Locate the cell with the specified text and output its [x, y] center coordinate. 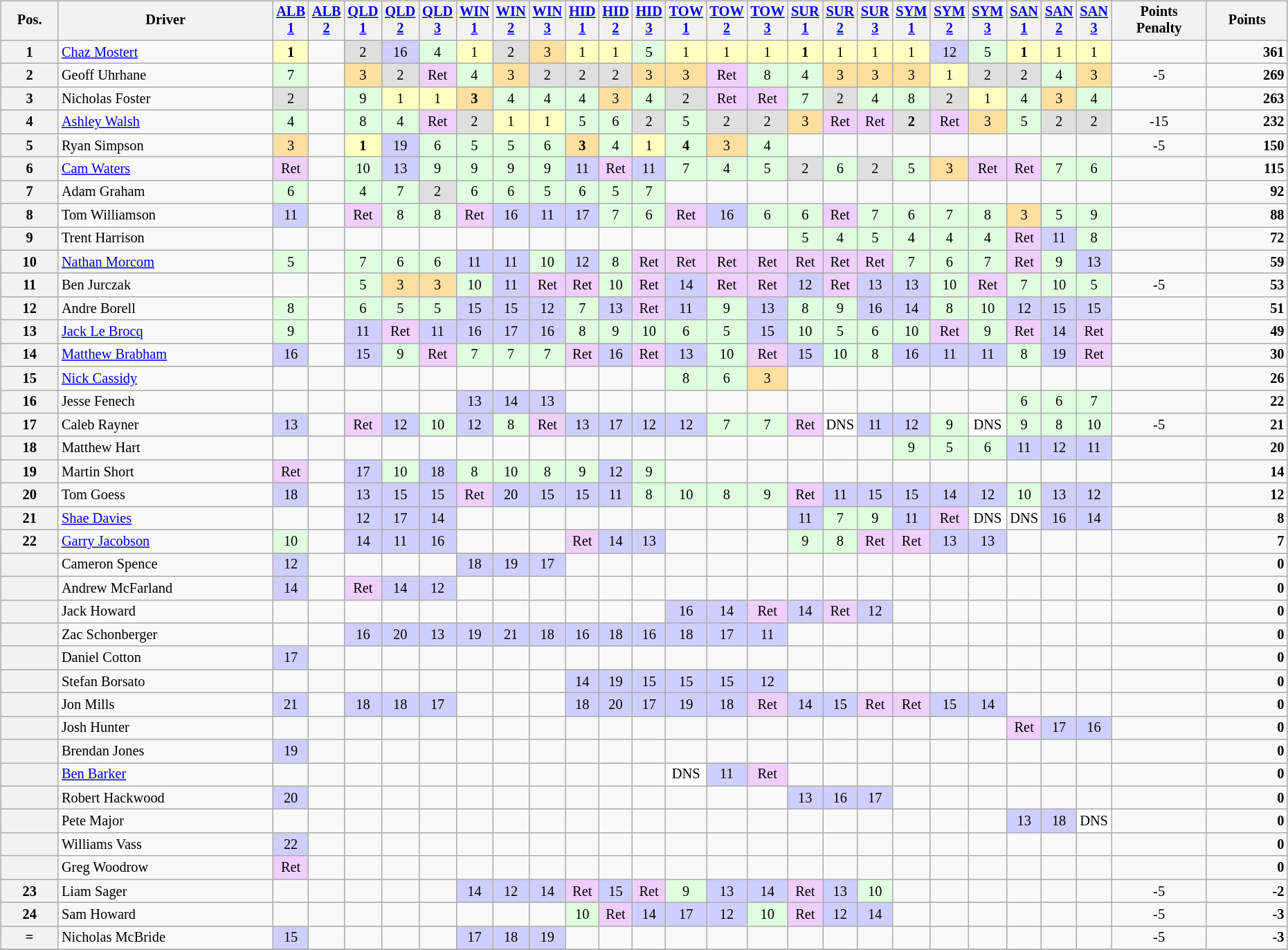
QLD 1 [363, 21]
Ashley Walsh [165, 122]
115 [1247, 169]
Jack Howard [165, 611]
SUR 1 [805, 21]
30 [1247, 355]
Martin Short [165, 472]
Greg Woodrow [165, 868]
Garry Jacobson [165, 541]
SAN 3 [1094, 21]
SUR 2 [840, 21]
92 [1247, 192]
Trent Harrison [165, 239]
Josh Hunter [165, 728]
26 [1247, 378]
Cameron Spence [165, 565]
53 [1247, 285]
Ryan Simpson [165, 145]
Daniel Cotton [165, 658]
ALB 1 [291, 21]
Points [1247, 21]
Liam Sager [165, 891]
Ben Barker [165, 775]
TOW 2 [727, 21]
232 [1247, 122]
361 [1247, 52]
Tom Williamson [165, 215]
Robert Hackwood [165, 798]
Sam Howard [165, 915]
-15 [1159, 122]
HID 3 [649, 21]
-2 [1247, 891]
Nathan Morcom [165, 262]
Nicholas Foster [165, 99]
Adam Graham [165, 192]
Williams Vass [165, 845]
72 [1247, 239]
SYM 3 [987, 21]
QLD 3 [437, 21]
ALB 2 [327, 21]
59 [1247, 262]
Matthew Hart [165, 448]
Nicholas McBride [165, 938]
Brendan Jones [165, 751]
= [29, 938]
Chaz Mostert [165, 52]
Andre Borell [165, 309]
Tom Goess [165, 495]
SAN 2 [1059, 21]
SUR 3 [875, 21]
Pete Major [165, 821]
263 [1247, 99]
49 [1247, 332]
Ben Jurczak [165, 285]
24 [29, 915]
Jon Mills [165, 705]
Andrew McFarland [165, 588]
Nick Cassidy [165, 378]
Driver [165, 21]
WIN 1 [475, 21]
SYM 2 [950, 21]
WIN 2 [511, 21]
23 [29, 891]
150 [1247, 145]
88 [1247, 215]
Geoff Uhrhane [165, 75]
Stefan Borsato [165, 681]
TOW 3 [767, 21]
SAN 1 [1024, 21]
51 [1247, 309]
Caleb Rayner [165, 425]
HID 2 [615, 21]
Jack Le Brocq [165, 332]
Pos. [29, 21]
HID 1 [582, 21]
Cam Waters [165, 169]
Shae Davies [165, 518]
Zac Schonberger [165, 635]
PointsPenalty [1159, 21]
TOW 1 [687, 21]
Jesse Fenech [165, 402]
SYM 1 [911, 21]
WIN 3 [547, 21]
QLD 2 [400, 21]
269 [1247, 75]
Matthew Brabham [165, 355]
